Determine the [X, Y] coordinate at the center of the cell enclosing the given text.  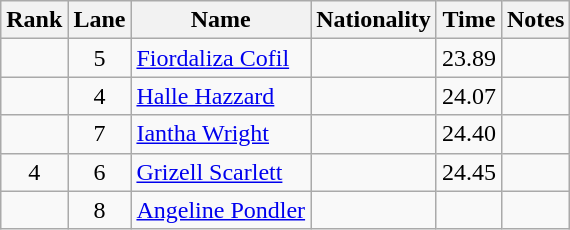
Iantha Wright [221, 134]
Name [221, 20]
23.89 [468, 58]
Fiordaliza Cofil [221, 58]
Grizell Scarlett [221, 172]
Nationality [374, 20]
24.07 [468, 96]
Halle Hazzard [221, 96]
7 [100, 134]
5 [100, 58]
Angeline Pondler [221, 210]
Time [468, 20]
Notes [535, 20]
24.45 [468, 172]
6 [100, 172]
Lane [100, 20]
8 [100, 210]
24.40 [468, 134]
Rank [34, 20]
